Return (x, y) of the center of cell containing provided text 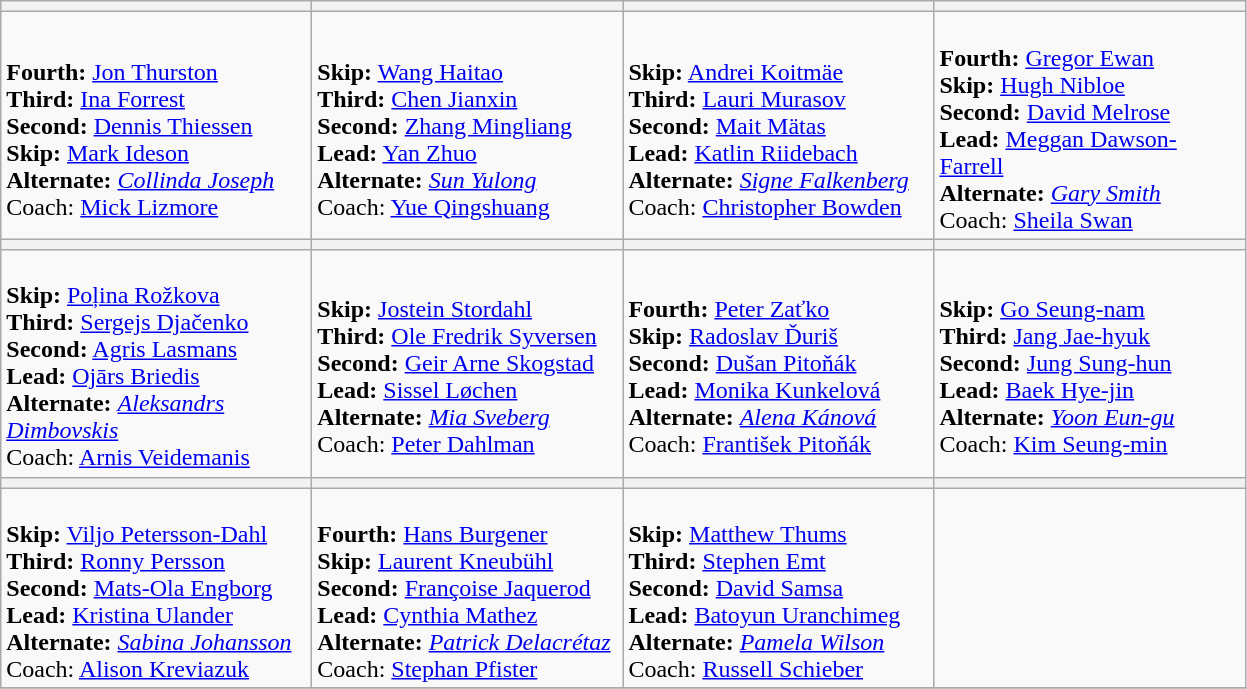
Skip: Wang Haitao Third: Chen Jianxin Second: Zhang Mingliang Lead: Yan Zhuo Alternate: Sun Yulong Coach: Yue Qingshuang (468, 126)
Fourth: Jon Thurston Third: Ina Forrest Second: Dennis Thiessen Skip: Mark Ideson Alternate: Collinda Joseph Coach: Mick Lizmore (156, 126)
Skip: Poļina Rožkova Third: Sergejs Djačenko Second: Agris Lasmans Lead: Ojārs Briedis Alternate: Aleksandrs Dimbovskis Coach: Arnis Veidemanis (156, 364)
Skip: Matthew Thums Third: Stephen Emt Second: David Samsa Lead: Batoyun Uranchimeg Alternate: Pamela Wilson Coach: Russell Schieber (778, 588)
Skip: Jostein Stordahl Third: Ole Fredrik Syversen Second: Geir Arne Skogstad Lead: Sissel Løchen Alternate: Mia Sveberg Coach: Peter Dahlman (468, 364)
Fourth: Peter Zaťko Skip: Radoslav Ďuriš Second: Dušan Pitoňák Lead: Monika Kunkelová Alternate: Alena Kánová Coach: František Pitoňák (778, 364)
Skip: Go Seung-nam Third: Jang Jae-hyuk Second: Jung Sung-hun Lead: Baek Hye-jin Alternate: Yoon Eun-gu Coach: Kim Seung-min (1090, 364)
Skip: Viljo Petersson-Dahl Third: Ronny Persson Second: Mats-Ola Engborg Lead: Kristina Ulander Alternate: Sabina Johansson Coach: Alison Kreviazuk (156, 588)
Skip: Andrei Koitmäe Third: Lauri Murasov Second: Mait Mätas Lead: Katlin Riidebach Alternate: Signe Falkenberg Coach: Christopher Bowden (778, 126)
Fourth: Hans Burgener Skip: Laurent Kneubühl Second: Françoise Jaquerod Lead: Cynthia Mathez Alternate: Patrick Delacrétaz Coach: Stephan Pfister (468, 588)
Fourth: Gregor Ewan Skip: Hugh Nibloe Second: David Melrose Lead: Meggan Dawson-Farrell Alternate: Gary Smith Coach: Sheila Swan (1090, 126)
